Determine the (x, y) coordinate at the center of the cell enclosing the given text.  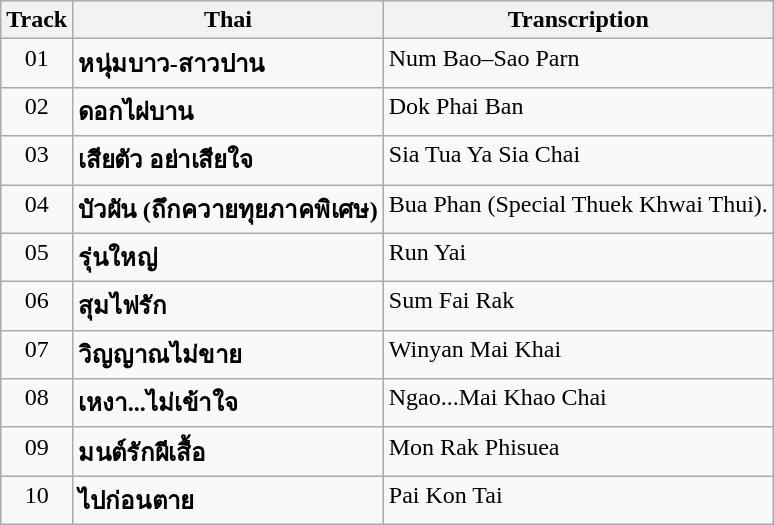
สุมไฟรัก (228, 306)
เสียตัว อย่าเสียใจ (228, 160)
ดอกไผ่บาน (228, 112)
Thai (228, 20)
รุ่นใหญ่ (228, 258)
ไปก่อนตาย (228, 500)
Track (37, 20)
Num Bao–Sao Parn (578, 64)
Mon Rak Phisuea (578, 452)
Dok Phai Ban (578, 112)
01 (37, 64)
02 (37, 112)
Transcription (578, 20)
04 (37, 208)
07 (37, 354)
05 (37, 258)
06 (37, 306)
Pai Kon Tai (578, 500)
เหงา...ไม่เข้าใจ (228, 404)
Winyan Mai Khai (578, 354)
Sia Tua Ya Sia Chai (578, 160)
Bua Phan (Special Thuek Khwai Thui). (578, 208)
Ngao...Mai Khao Chai (578, 404)
10 (37, 500)
Run Yai (578, 258)
08 (37, 404)
มนต์รักผีเสื้อ (228, 452)
Sum Fai Rak (578, 306)
03 (37, 160)
หนุ่มบาว-สาวปาน (228, 64)
บัวผัน (ถึกควายทุยภาคพิเศษ) (228, 208)
วิญญาณไม่ขาย (228, 354)
09 (37, 452)
